From the cell containing the given text, extract its center point as (x, y) coordinate. 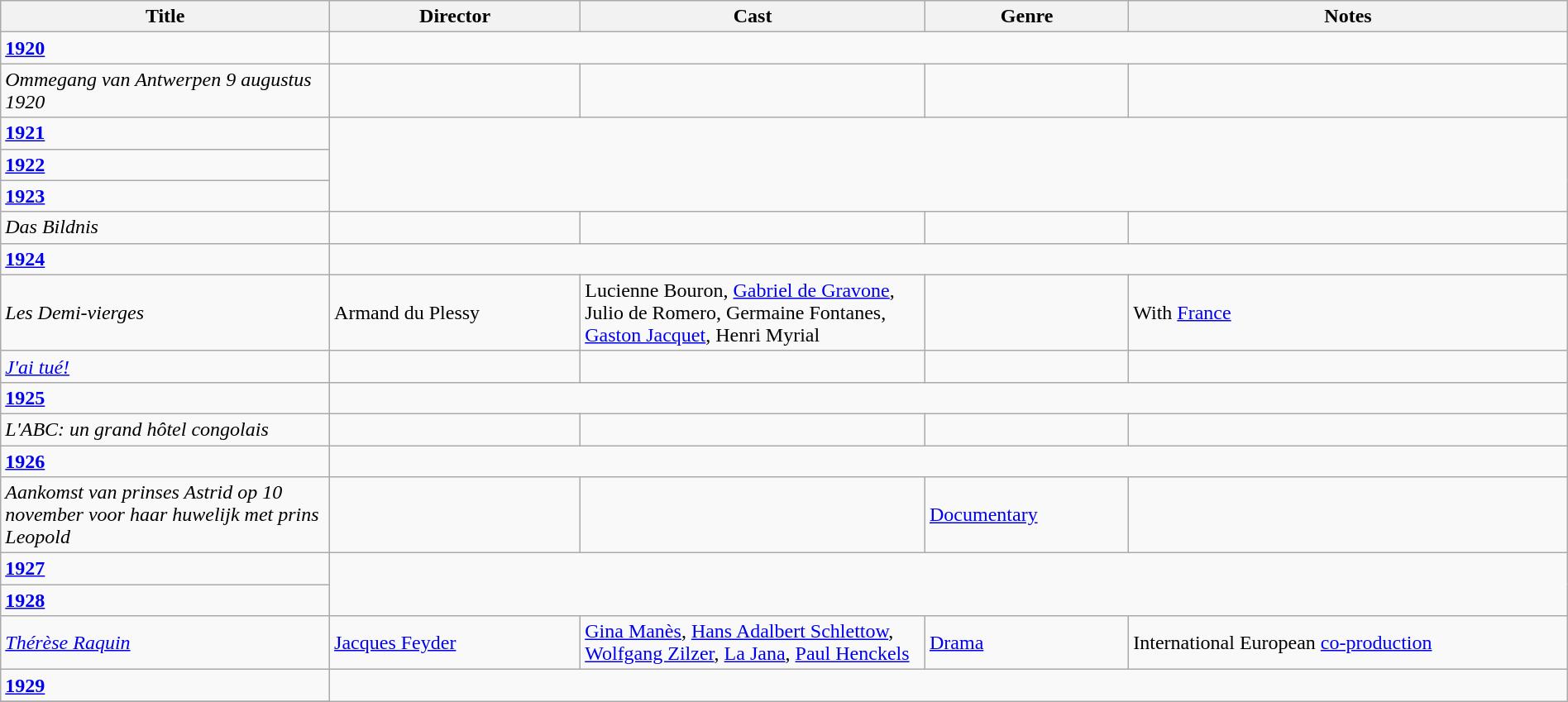
1923 (165, 196)
Das Bildnis (165, 227)
Title (165, 17)
J'ai tué! (165, 366)
1920 (165, 48)
International European co-production (1348, 643)
Ommegang van Antwerpen 9 augustus 1920 (165, 91)
Les Demi-vierges (165, 313)
Notes (1348, 17)
1928 (165, 600)
1926 (165, 461)
Armand du Plessy (455, 313)
Drama (1026, 643)
1929 (165, 685)
1927 (165, 569)
Aankomst van prinses Astrid op 10 november voor haar huwelijk met prins Leopold (165, 515)
1922 (165, 165)
Cast (753, 17)
Director (455, 17)
Documentary (1026, 515)
Jacques Feyder (455, 643)
1921 (165, 133)
Gina Manès, Hans Adalbert Schlettow, Wolfgang Zilzer, La Jana, Paul Henckels (753, 643)
L'ABC: un grand hôtel congolais (165, 429)
1924 (165, 259)
1925 (165, 398)
Thérèse Raquin (165, 643)
Genre (1026, 17)
With France (1348, 313)
Lucienne Bouron, Gabriel de Gravone, Julio de Romero, Germaine Fontanes, Gaston Jacquet, Henri Myrial (753, 313)
